Extract the (x, y) coordinate from the center of the cell holding the provided text.  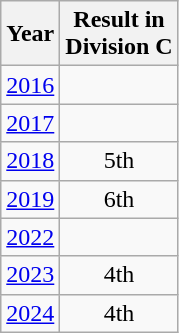
Result inDivision C (119, 34)
2024 (30, 313)
2019 (30, 199)
2018 (30, 161)
6th (119, 199)
2017 (30, 123)
2022 (30, 237)
2023 (30, 275)
2016 (30, 85)
Year (30, 34)
5th (119, 161)
